Return (X, Y) of the center of cell containing provided text 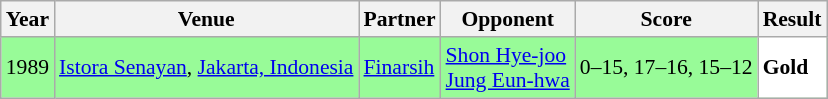
0–15, 17–16, 15–12 (666, 68)
Shon Hye-joo Jung Eun-hwa (508, 68)
Opponent (508, 19)
Istora Senayan, Jakarta, Indonesia (206, 68)
Result (792, 19)
1989 (28, 68)
Score (666, 19)
Year (28, 19)
Partner (399, 19)
Gold (792, 68)
Finarsih (399, 68)
Venue (206, 19)
